Extract the [X, Y] coordinate from the center of the cell holding the provided text.  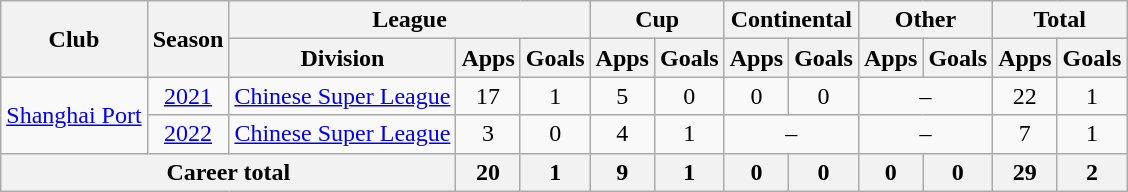
2022 [188, 134]
Club [74, 39]
17 [488, 96]
Total [1060, 20]
Season [188, 39]
5 [622, 96]
League [410, 20]
2021 [188, 96]
Continental [791, 20]
9 [622, 172]
Cup [657, 20]
20 [488, 172]
3 [488, 134]
7 [1025, 134]
Shanghai Port [74, 115]
Other [925, 20]
2 [1092, 172]
22 [1025, 96]
29 [1025, 172]
4 [622, 134]
Division [342, 58]
Career total [228, 172]
